Locate the cell with the specified text and output its (X, Y) center coordinate. 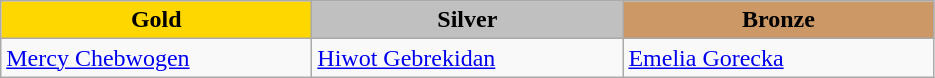
Gold (156, 20)
Hiwot Gebrekidan (468, 58)
Silver (468, 20)
Emelia Gorecka (778, 58)
Bronze (778, 20)
Mercy Chebwogen (156, 58)
